Identify which cell holds the provided text, then report its (X, Y) central coordinate. 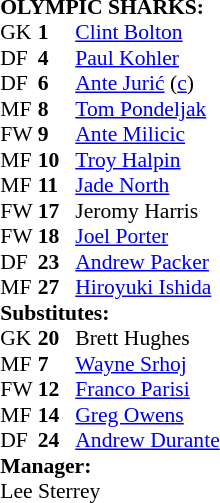
Wayne Srhoj (147, 364)
11 (57, 185)
Jeromy Harris (147, 211)
4 (57, 58)
8 (57, 109)
18 (57, 237)
Andrew Durante (147, 441)
7 (57, 364)
12 (57, 389)
20 (57, 339)
24 (57, 441)
Jade North (147, 185)
Substitutes: (110, 313)
Ante Jurić (c) (147, 83)
6 (57, 83)
Brett Hughes (147, 339)
10 (57, 160)
Greg Owens (147, 415)
Franco Parisi (147, 389)
1 (57, 33)
14 (57, 415)
Andrew Packer (147, 262)
Paul Kohler (147, 58)
27 (57, 287)
Troy Halpin (147, 160)
23 (57, 262)
9 (57, 135)
Tom Pondeljak (147, 109)
17 (57, 211)
Ante Milicic (147, 135)
Clint Bolton (147, 33)
Manager: (110, 466)
Joel Porter (147, 237)
Hiroyuki Ishida (147, 287)
